Extract the [X, Y] coordinate from the center of the cell holding the provided text.  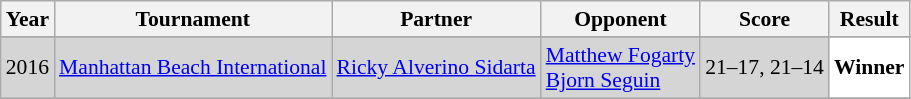
Winner [870, 68]
Partner [436, 19]
21–17, 21–14 [764, 68]
Result [870, 19]
Year [28, 19]
Matthew Fogarty Bjorn Seguin [620, 68]
Ricky Alverino Sidarta [436, 68]
Score [764, 19]
2016 [28, 68]
Tournament [192, 19]
Manhattan Beach International [192, 68]
Opponent [620, 19]
